Determine the [x, y] coordinate at the center of the cell enclosing the given text.  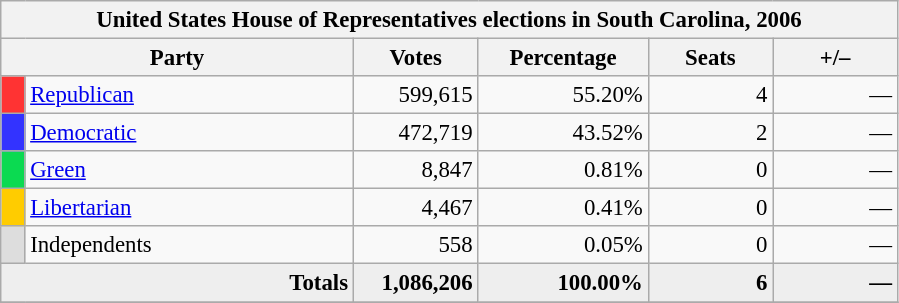
Republican [189, 95]
Party [178, 58]
Libertarian [189, 208]
Independents [189, 245]
43.52% [563, 133]
558 [416, 245]
4,467 [416, 208]
599,615 [416, 95]
55.20% [563, 95]
Votes [416, 58]
United States House of Representatives elections in South Carolina, 2006 [450, 20]
6 [710, 283]
0.81% [563, 170]
100.00% [563, 283]
+/– [836, 58]
2 [710, 133]
Democratic [189, 133]
0.05% [563, 245]
0.41% [563, 208]
472,719 [416, 133]
Totals [178, 283]
Seats [710, 58]
Percentage [563, 58]
8,847 [416, 170]
1,086,206 [416, 283]
4 [710, 95]
Green [189, 170]
